Locate the cell with the specified text and output its [X, Y] center coordinate. 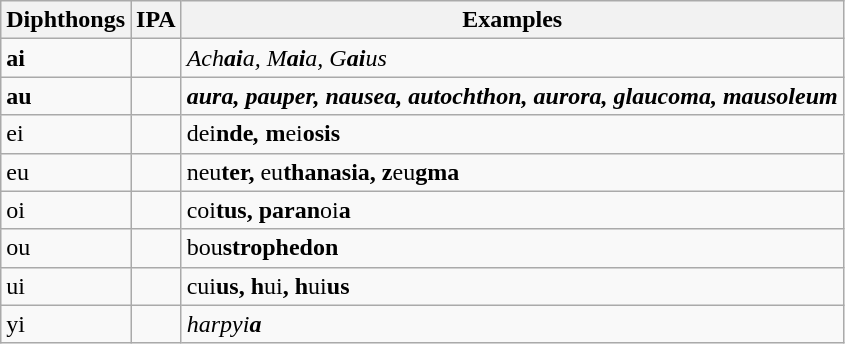
coitus, paranoia [512, 210]
neuter, euthanasia, zeugma [512, 172]
IPA [156, 20]
ai [66, 58]
ei [66, 134]
oi [66, 210]
Examples [512, 20]
eu [66, 172]
yi [66, 324]
ui [66, 286]
Diphthongs [66, 20]
deinde, meiosis [512, 134]
cuius, hui, huius [512, 286]
harpyia [512, 324]
boustrophedon [512, 248]
aura, pauper, nausea, autochthon, aurora, glaucoma, mausoleum [512, 96]
ou [66, 248]
Achaia, Maia, Gaius [512, 58]
au [66, 96]
